Return [X, Y] of the center of cell containing provided text 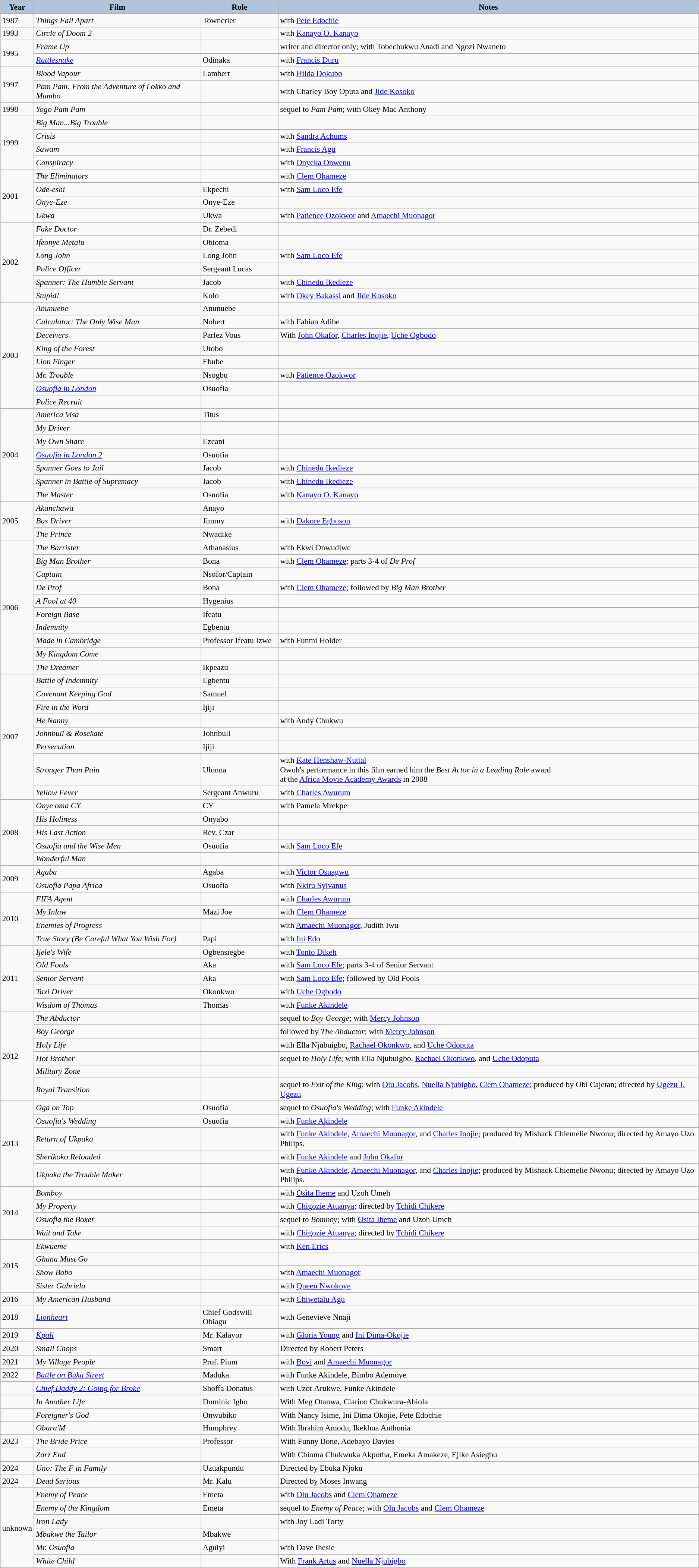
Ebube [239, 362]
with Amaechi Muonagor [488, 1273]
Directed by Moses Inwang [488, 1482]
My American Husband [117, 1299]
with Sandra Achums [488, 136]
Covenant Keeping God [117, 694]
Shoffa Donatus [239, 1389]
Ukpaka the Trouble Maker [117, 1175]
Chief Godswill Obiagu [239, 1317]
My Property [117, 1206]
Foreign Base [117, 614]
Old Fools [117, 965]
Sergeant Anwuru [239, 793]
Onwubiko [239, 1415]
Wait and Take [117, 1233]
Professor Ifeatu Izwe [239, 641]
Zarz End [117, 1455]
with Fabian Adibe [488, 322]
Uzuakpundu [239, 1468]
Ikpeazu [239, 667]
with Francis Agu [488, 149]
His Holiness [117, 819]
Aguiyi [239, 1548]
with Dave Ihesie [488, 1548]
The Prince [117, 535]
Spanner Goes to Jail [117, 468]
Titus [239, 415]
Spanner in Battle of Supremacy [117, 482]
With Frank Artus and Nuella Njubigbo [488, 1561]
Blood Vapour [117, 73]
Ghana Must Go [117, 1259]
Parlez Vous [239, 336]
A Fool at 40 [117, 601]
Sister Gabriela [117, 1286]
sequel to Boy George; with Mercy Johnson [488, 1018]
Rev. Czar [239, 832]
In Another Life [117, 1402]
America Visa [117, 415]
Nsogbu [239, 375]
Wisdom of Thomas [117, 1005]
Police Officer [117, 269]
sequel to Bomboy; with Osita Iheme and Uzoh Umeh [488, 1220]
Sawam [117, 149]
Johnbull & Rosekate [117, 734]
2001 [17, 196]
King of the Forest [117, 349]
Yellow Fever [117, 793]
De Prof [117, 588]
Nsofor/Captain [239, 574]
with Osita Iheme and Uzoh Umeh [488, 1193]
with Ini Edo [488, 939]
1993 [17, 34]
with Patience Ozokwor and Amaechi Muonagor [488, 216]
with Kate Henshaw-NuttalOwoh's performance in this film earned him the Best Actor in a Leading Role award at the Africa Movie Academy Awards in 2008 [488, 770]
Ezeani [239, 442]
The Barrister [117, 548]
Okonkwo [239, 992]
Wonderful Man [117, 859]
Mr. Kalu [239, 1482]
2006 [17, 608]
Ifeonye Metalu [117, 242]
with Onyeka Onwenu [488, 163]
Show Bobo [117, 1273]
sequel to Exit of the King; with Olu Jacobs, Nuella Njubigbo, Clem Ohameze; produced by Obi Cajetan; directed by Ugezu J. Ugezu [488, 1089]
followed by The Abductor; with Mercy Johnson [488, 1032]
Kpali [117, 1335]
Battle of Indemnity [117, 681]
He Nanny [117, 721]
Frame Up [117, 47]
2019 [17, 1335]
With Funny Bone, Adebayo Davies [488, 1442]
Senior Servant [117, 979]
Osuofia the Boxer [117, 1220]
Iron Lady [117, 1521]
with Bovi and Amaechi Muonagor [488, 1362]
2010 [17, 919]
Notes [488, 7]
Odinaka [239, 60]
Bomboy [117, 1193]
with Ken Erics [488, 1246]
Royal Transition [117, 1089]
sequel to Holy Life; with Ella Njubuigbo, Rachael Okonkwo, and Uche Odoputa [488, 1058]
Hygenius [239, 601]
with Uche Ogbodo [488, 992]
Nwadike [239, 535]
Small Chops [117, 1349]
2002 [17, 262]
Captain [117, 574]
Ogbensiegbe [239, 952]
Mbakwe [239, 1534]
2016 [17, 1299]
Professor [239, 1442]
Rattlesnake [117, 60]
Dr. Zebedi [239, 229]
Osuofia in London [117, 388]
Ekpechi [239, 189]
The Master [117, 495]
Bus Driver [117, 521]
with Uzor Arukwe, Funke Akindele [488, 1389]
Mazi Joe [239, 912]
Crisis [117, 136]
Akanchawa [117, 508]
With Meg Otanwa, Clarion Chukwura-Abiola [488, 1402]
1999 [17, 143]
Ekwueme [117, 1246]
Circle of Doom 2 [117, 34]
Indemnity [117, 627]
Return of Ukpaka [117, 1139]
Lambert [239, 73]
Samuel [239, 694]
Utobo [239, 349]
With Ibrahim Amodu, Ikekhua Anthonia [488, 1428]
with Sam Loco Efe; parts 3-4 of Senior Servant [488, 965]
Spanner: The Humble Servant [117, 282]
with Funke Akindele and John Okafor [488, 1157]
Humphrey [239, 1428]
with Victor Osuagwu [488, 872]
Stupid! [117, 296]
with Tonto Dikeh [488, 952]
Deceivers [117, 336]
Foreigner's God [117, 1415]
Thomas [239, 1005]
Year [17, 7]
1987 [17, 21]
Directed by Ebuka Njoku [488, 1468]
Things Fall Apart [117, 21]
with Joy Ladi Torty [488, 1521]
sequel to Pam Pam; with Okey Mac Anthony [488, 110]
The Dreamer [117, 667]
2013 [17, 1144]
Enemies of Progress [117, 926]
with Olu Jacobs and Clem Ohameze [488, 1495]
with Andy Chukwu [488, 721]
Obioma [239, 242]
Maduka [239, 1375]
Mr. Osuofia [117, 1548]
with Gloria Young and Ini Dima-Okojie [488, 1335]
Sergeant Lucas [239, 269]
with Ella Njubuigbo, Rachael Okonkwo, and Uche Odoputa [488, 1045]
Nobert [239, 322]
Stronger Than Pain [117, 770]
Anayo [239, 508]
with Clem Ohameze; parts 3-4 of De Prof [488, 561]
Sherikoko Reloaded [117, 1157]
Ode-eshi [117, 189]
Battle on Buka Street [117, 1375]
Hot Brother [117, 1058]
Lionheart [117, 1317]
Role [239, 7]
with Sam Loco Efe; followed by Old Fools [488, 979]
sequel to Osuofia's Wedding; with Funke Akindele [488, 1108]
My Village People [117, 1362]
with Pete Edochie [488, 21]
with Charley Boy Oputa and Jide Kosoko [488, 92]
2020 [17, 1349]
Prof. Pium [239, 1362]
Mr. Trouble [117, 375]
2012 [17, 1057]
Big Man Brother [117, 561]
2018 [17, 1317]
Ifeatu [239, 614]
True Story (Be Careful What You Wish For) [117, 939]
Smart [239, 1349]
with Chiwetalu Agu [488, 1299]
Osuofia and the Wise Men [117, 846]
Holy Life [117, 1045]
His Last Action [117, 832]
2003 [17, 355]
Military Zone [117, 1071]
1995 [17, 54]
CY [239, 806]
2009 [17, 879]
2023 [17, 1442]
with Clem Ohameze; followed by Big Man Brother [488, 588]
The Eliminators [117, 176]
White Child [117, 1561]
Lion Finger [117, 362]
Yogo Pam Pam [117, 110]
1997 [17, 85]
Calculator: The Only Wise Man [117, 322]
Ulonna [239, 770]
Chief Daddy 2: Going for Broke [117, 1389]
Osuofia's Wedding [117, 1121]
With Chioma Chukwuka Akpotha, Emeka Amakeze, Ejike Asiegbu [488, 1455]
Mr. Kalayor [239, 1335]
Onyabo [239, 819]
Boy George [117, 1032]
with Ekwi Onwudiwe [488, 548]
Uno: The F in Family [117, 1468]
My Own Share [117, 442]
Enemy of Peace [117, 1495]
with Amaechi Muonagor, Judith Iwu [488, 926]
unknown [17, 1528]
Onye oma CY [117, 806]
Fake Doctor [117, 229]
with Funke Akindele, Bimbo Ademoye [488, 1375]
with Hilda Dokubo [488, 73]
with Funmi Holder [488, 641]
Made in Cambridge [117, 641]
Taxi Driver [117, 992]
2011 [17, 979]
Oga on Top [117, 1108]
Osuofia Papa Africa [117, 886]
Big Man...Big Trouble [117, 123]
Conspiracy [117, 163]
1998 [17, 110]
2015 [17, 1266]
Dead Serious [117, 1482]
Enemy of the Kingdom [117, 1508]
sequel to Enemy of Peace; with Olu Jacobs and Clem Ohameze [488, 1508]
writer and director only; with Tobechukwu Anadi and Ngozi Nwaneto [488, 47]
With Nancy Isime, Ini Dima Okojie, Pete Edochie [488, 1415]
with Queen Nwokoye [488, 1286]
Mbakwe the Tailor [117, 1534]
Ijele's Wife [117, 952]
Film [117, 7]
2004 [17, 455]
Athanasius [239, 548]
with Genevieve Nnaji [488, 1317]
2007 [17, 737]
Obara'M [117, 1428]
Papi [239, 939]
Directed by Robert Peters [488, 1349]
Police Recruit [117, 402]
Johnbull [239, 734]
Jimmy [239, 521]
2014 [17, 1213]
My Driver [117, 428]
with Okey Bakassi and Jide Kosoko [488, 296]
My Inlaw [117, 912]
With John Okafor, Charles Inojie, Uche Ogbodo [488, 336]
FIFA Agent [117, 899]
Persecution [117, 747]
Kolo [239, 296]
2005 [17, 521]
My Kingdom Come [117, 654]
The Bride Price [117, 1442]
Pam Pam: From the Adventure of Lokko and Mambo [117, 92]
with Dakore Egbuson [488, 521]
Osuofia in London 2 [117, 455]
with Nkiru Sylvanus [488, 886]
with Patience Ozokwor [488, 375]
Towncrier [239, 21]
Dominic Igho [239, 1402]
with Francis Duru [488, 60]
The Abductor [117, 1018]
with Pamela Mrekpe [488, 806]
2021 [17, 1362]
2008 [17, 832]
Fire in the Word [117, 707]
2022 [17, 1375]
